Locate the cell with the specified text and output its (x, y) center coordinate. 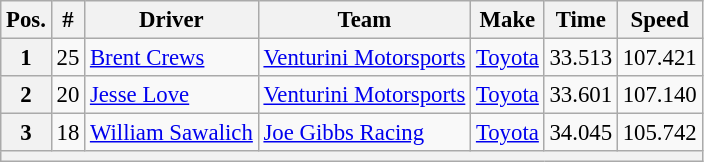
Time (580, 20)
William Sawalich (172, 133)
18 (68, 133)
Pos. (26, 20)
33.513 (580, 58)
Driver (172, 20)
Brent Crews (172, 58)
20 (68, 95)
107.140 (660, 95)
25 (68, 58)
34.045 (580, 133)
Make (508, 20)
107.421 (660, 58)
Joe Gibbs Racing (364, 133)
# (68, 20)
2 (26, 95)
3 (26, 133)
Team (364, 20)
1 (26, 58)
105.742 (660, 133)
33.601 (580, 95)
Jesse Love (172, 95)
Speed (660, 20)
